Return the (x, y) coordinate for the center point of the cell that contains the specified text.  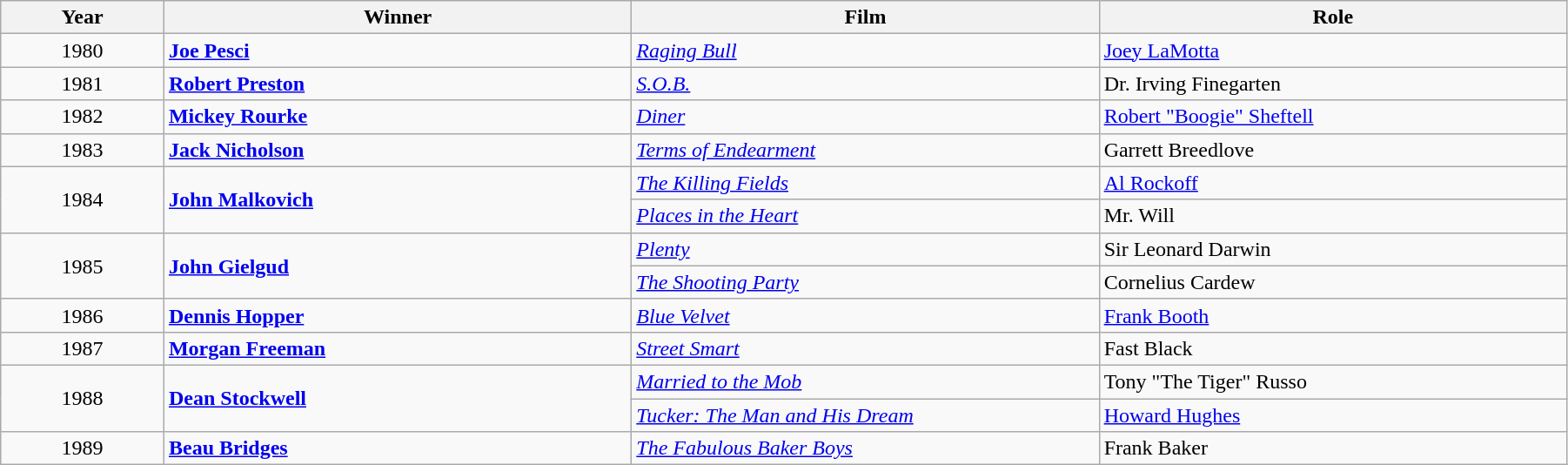
John Gielgud (397, 266)
Garrett Breedlove (1333, 150)
Role (1333, 17)
Mickey Rourke (397, 117)
1989 (83, 448)
Blue Velvet (865, 315)
Places in the Heart (865, 216)
Film (865, 17)
1983 (83, 150)
Raging Bull (865, 51)
Frank Baker (1333, 448)
1988 (83, 398)
Dennis Hopper (397, 315)
Diner (865, 117)
Street Smart (865, 348)
Mr. Will (1333, 216)
Beau Bridges (397, 448)
John Malkovich (397, 199)
Fast Black (1333, 348)
Robert Preston (397, 84)
The Shooting Party (865, 282)
1986 (83, 315)
The Killing Fields (865, 183)
Robert "Boogie" Sheftell (1333, 117)
1981 (83, 84)
Dr. Irving Finegarten (1333, 84)
Terms of Endearment (865, 150)
Year (83, 17)
Married to the Mob (865, 381)
1987 (83, 348)
Winner (397, 17)
Morgan Freeman (397, 348)
S.O.B. (865, 84)
Frank Booth (1333, 315)
Cornelius Cardew (1333, 282)
1985 (83, 266)
1984 (83, 199)
The Fabulous Baker Boys (865, 448)
Tucker: The Man and His Dream (865, 415)
1982 (83, 117)
Plenty (865, 249)
Joe Pesci (397, 51)
Tony "The Tiger" Russo (1333, 381)
Howard Hughes (1333, 415)
1980 (83, 51)
Sir Leonard Darwin (1333, 249)
Dean Stockwell (397, 398)
Jack Nicholson (397, 150)
Al Rockoff (1333, 183)
Joey LaMotta (1333, 51)
